Capture the cell that displays the provided text and extract its [X, Y] central coordinate. 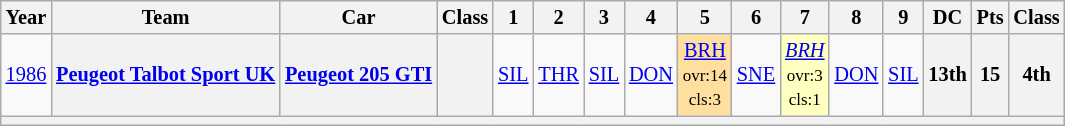
4 [651, 17]
8 [856, 17]
SNE [756, 75]
9 [903, 17]
Car [358, 17]
1 [513, 17]
Team [166, 17]
DC [947, 17]
THR [558, 75]
15 [990, 75]
4th [1037, 75]
5 [705, 17]
7 [804, 17]
Peugeot 205 GTI [358, 75]
Year [26, 17]
BRHovr:3cls:1 [804, 75]
Pts [990, 17]
3 [604, 17]
BRHovr:14cls:3 [705, 75]
1986 [26, 75]
2 [558, 17]
13th [947, 75]
6 [756, 17]
Peugeot Talbot Sport UK [166, 75]
